Find where the given text appears and provide that cell's center as [X, Y] coordinate. 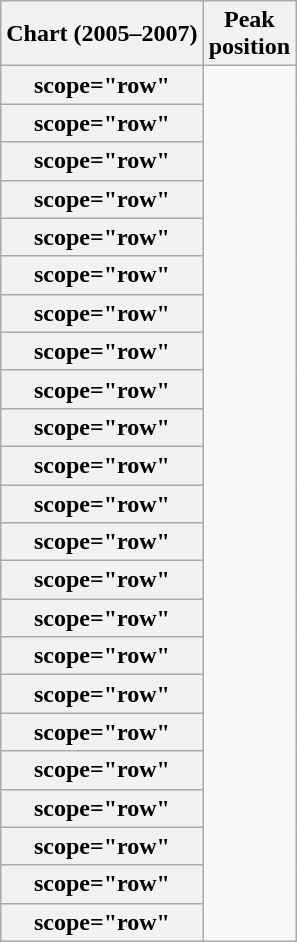
Peakposition [249, 34]
Chart (2005–2007) [102, 34]
